Capture the cell that displays the provided text and extract its (x, y) central coordinate. 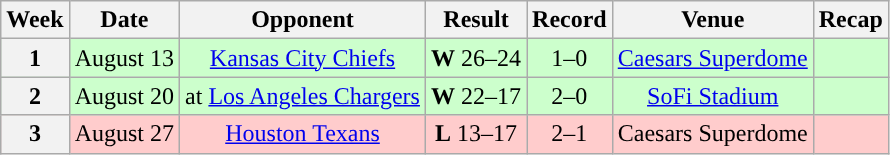
Recap (850, 20)
W 22–17 (476, 96)
3 (35, 134)
Result (476, 20)
1–0 (570, 58)
Venue (712, 20)
2 (35, 96)
August 13 (124, 58)
August 27 (124, 134)
Date (124, 20)
Houston Texans (303, 134)
L 13–17 (476, 134)
Opponent (303, 20)
Kansas City Chiefs (303, 58)
SoFi Stadium (712, 96)
W 26–24 (476, 58)
2–1 (570, 134)
at Los Angeles Chargers (303, 96)
August 20 (124, 96)
Record (570, 20)
1 (35, 58)
Week (35, 20)
2–0 (570, 96)
